Extract the (x, y) coordinate from the center of the cell holding the provided text.  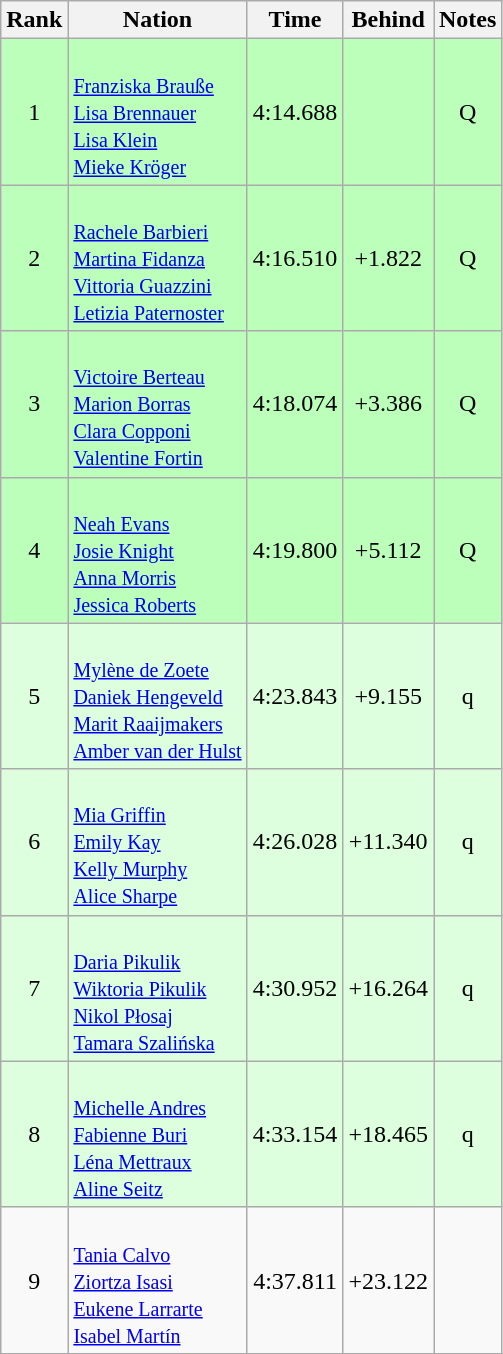
4:23.843 (295, 696)
4:37.811 (295, 1280)
9 (34, 1280)
Franziska BraußeLisa BrennauerLisa KleinMieke Kröger (158, 112)
+18.465 (388, 1134)
+11.340 (388, 842)
Tania CalvoZiortza IsasiEukene LarrarteIsabel Martín (158, 1280)
Nation (158, 20)
4:26.028 (295, 842)
Rank (34, 20)
Time (295, 20)
Mia GriffinEmily KayKelly MurphyAlice Sharpe (158, 842)
Rachele BarbieriMartina FidanzaVittoria GuazziniLetizia Paternoster (158, 258)
Mylène de ZoeteDaniek HengeveldMarit RaaijmakersAmber van der Hulst (158, 696)
4:18.074 (295, 404)
3 (34, 404)
7 (34, 988)
4 (34, 550)
2 (34, 258)
Daria PikulikWiktoria PikulikNikol PłosajTamara Szalińska (158, 988)
4:14.688 (295, 112)
+5.112 (388, 550)
+16.264 (388, 988)
+9.155 (388, 696)
8 (34, 1134)
4:16.510 (295, 258)
4:33.154 (295, 1134)
Behind (388, 20)
1 (34, 112)
+23.122 (388, 1280)
Victoire BerteauMarion BorrasClara CopponiValentine Fortin (158, 404)
Notes (468, 20)
6 (34, 842)
Neah EvansJosie KnightAnna MorrisJessica Roberts (158, 550)
+1.822 (388, 258)
4:19.800 (295, 550)
5 (34, 696)
4:30.952 (295, 988)
Michelle AndresFabienne BuriLéna MettrauxAline Seitz (158, 1134)
+3.386 (388, 404)
